For the text-containing cell, return its midpoint in (X, Y) coordinate format. 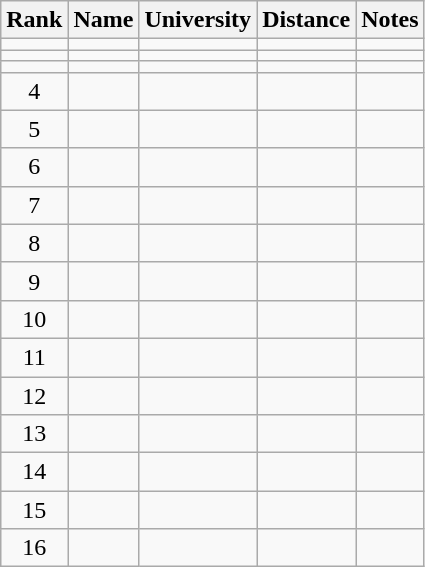
6 (34, 167)
12 (34, 395)
13 (34, 434)
8 (34, 243)
11 (34, 357)
5 (34, 129)
14 (34, 472)
Notes (390, 20)
9 (34, 281)
7 (34, 205)
Distance (306, 20)
15 (34, 510)
16 (34, 548)
4 (34, 91)
10 (34, 319)
Rank (34, 20)
Name (104, 20)
University (198, 20)
